Scan for the cell matching the given text and deliver its [X, Y] coordinate at center. 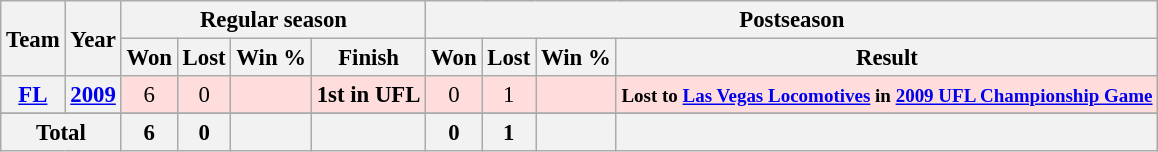
Postseason [792, 20]
Total [61, 133]
Year [93, 38]
Lost to Las Vegas Locomotives in 2009 UFL Championship Game [887, 95]
2009 [93, 95]
FL [33, 95]
1st in UFL [368, 95]
Finish [368, 58]
Regular season [274, 20]
Result [887, 58]
Team [33, 38]
